Scan for the cell matching the given text and deliver its [x, y] coordinate at center. 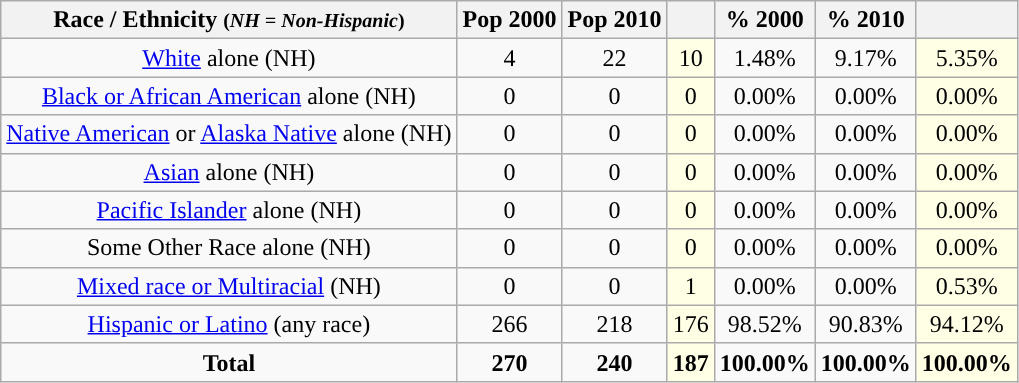
Total [229, 362]
Some Other Race alone (NH) [229, 248]
1 [690, 286]
90.83% [866, 324]
22 [614, 58]
1.48% [764, 58]
266 [510, 324]
5.35% [966, 58]
Pop 2000 [510, 20]
0.53% [966, 286]
270 [510, 362]
9.17% [866, 58]
Pop 2010 [614, 20]
218 [614, 324]
% 2010 [866, 20]
Native American or Alaska Native alone (NH) [229, 134]
176 [690, 324]
Mixed race or Multiracial (NH) [229, 286]
187 [690, 362]
240 [614, 362]
White alone (NH) [229, 58]
% 2000 [764, 20]
Hispanic or Latino (any race) [229, 324]
94.12% [966, 324]
4 [510, 58]
Asian alone (NH) [229, 172]
10 [690, 58]
Pacific Islander alone (NH) [229, 210]
Race / Ethnicity (NH = Non-Hispanic) [229, 20]
98.52% [764, 324]
Black or African American alone (NH) [229, 96]
